Return [X, Y] of the center of cell containing provided text 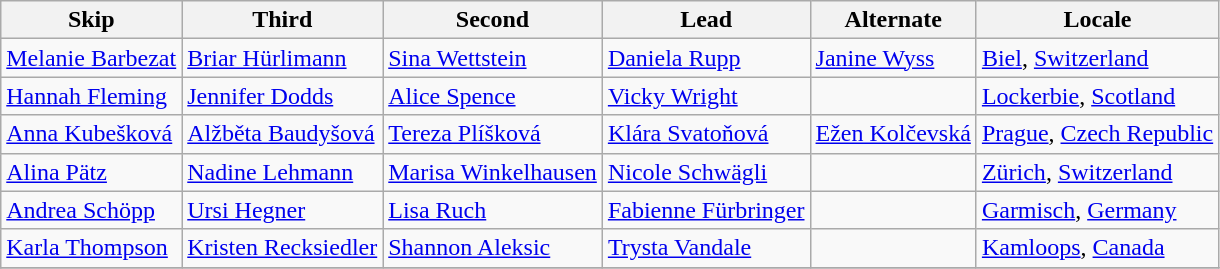
Nicole Schwägli [706, 172]
Locale [1097, 20]
Daniela Rupp [706, 58]
Sina Wettstein [493, 58]
Ežen Kolčevská [893, 134]
Skip [92, 20]
Biel, Switzerland [1097, 58]
Klára Svatoňová [706, 134]
Second [493, 20]
Alice Spence [493, 96]
Ursi Hegner [282, 210]
Marisa Winkelhausen [493, 172]
Zürich, Switzerland [1097, 172]
Melanie Barbezat [92, 58]
Tereza Plíšková [493, 134]
Lead [706, 20]
Third [282, 20]
Alžběta Baudyšová [282, 134]
Alternate [893, 20]
Fabienne Fürbringer [706, 210]
Andrea Schöpp [92, 210]
Kristen Recksiedler [282, 248]
Nadine Lehmann [282, 172]
Lockerbie, Scotland [1097, 96]
Alina Pätz [92, 172]
Prague, Czech Republic [1097, 134]
Anna Kubešková [92, 134]
Janine Wyss [893, 58]
Jennifer Dodds [282, 96]
Kamloops, Canada [1097, 248]
Hannah Fleming [92, 96]
Lisa Ruch [493, 210]
Vicky Wright [706, 96]
Briar Hürlimann [282, 58]
Karla Thompson [92, 248]
Shannon Aleksic [493, 248]
Garmisch, Germany [1097, 210]
Trysta Vandale [706, 248]
